Search for the cell housing the specified text and yield its [x, y] center coordinate. 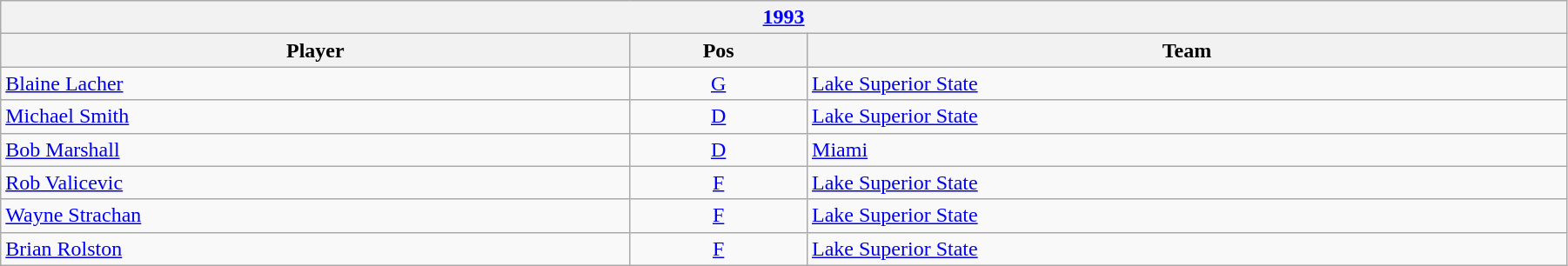
Player [315, 50]
Pos [719, 50]
1993 [784, 17]
Rob Valicevic [315, 183]
Wayne Strachan [315, 216]
Michael Smith [315, 116]
Team [1187, 50]
Brian Rolston [315, 249]
Blaine Lacher [315, 83]
Miami [1187, 150]
G [719, 83]
Bob Marshall [315, 150]
